Pinpoint the cell where the given text exists, returning its [X, Y] midpoint coordinate. 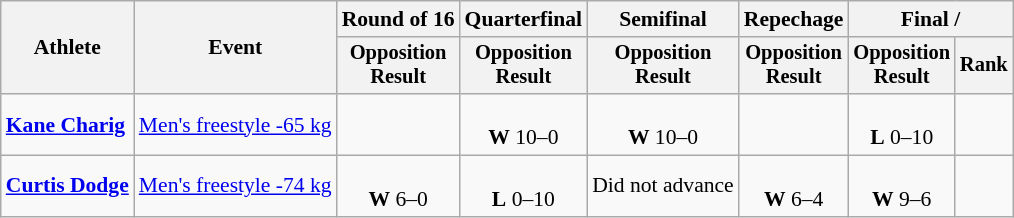
Semifinal [663, 19]
W 6–0 [398, 186]
Men's freestyle -74 kg [236, 186]
Round of 16 [398, 19]
Athlete [68, 48]
Repechage [794, 19]
Rank [984, 66]
Final / [930, 19]
Event [236, 48]
Did not advance [663, 186]
Curtis Dodge [68, 186]
W 9–6 [902, 186]
Kane Charig [68, 124]
Quarterfinal [524, 19]
W 6–4 [794, 186]
Men's freestyle -65 kg [236, 124]
